Provide the [x, y] coordinate of the cell's center where the given text is located.  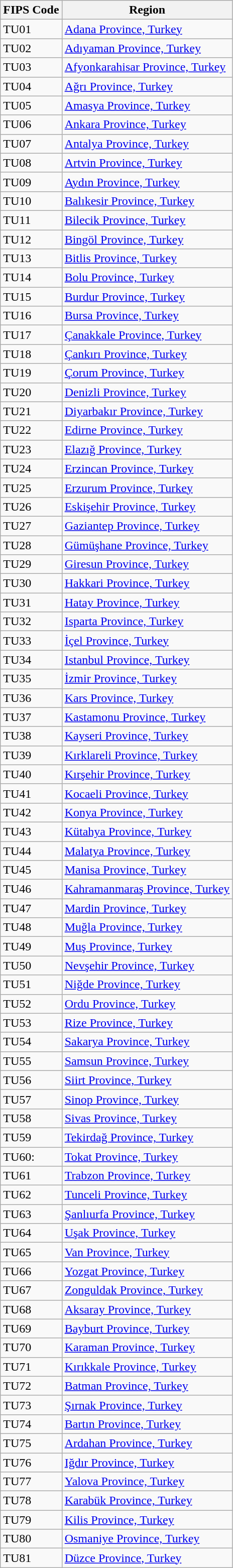
Kırklareli Province, Turkey [147, 755]
FIPS Code [31, 10]
TU35 [31, 679]
TU76 [31, 1463]
Istanbul Province, Turkey [147, 660]
Karabük Province, Turkey [147, 1501]
TU45 [31, 870]
TU66 [31, 1271]
Aksaray Province, Turkey [147, 1309]
Konya Province, Turkey [147, 812]
Kahramanmaraş Province, Turkey [147, 889]
Muş Province, Turkey [147, 946]
TU42 [31, 812]
TU38 [31, 736]
TU05 [31, 105]
TU48 [31, 927]
Bartın Province, Turkey [147, 1424]
TU29 [31, 564]
TU12 [31, 239]
Tokat Province, Turkey [147, 1156]
Bolu Province, Turkey [147, 278]
İçel Province, Turkey [147, 641]
Zonguldak Province, Turkey [147, 1290]
Adıyaman Province, Turkey [147, 48]
Kütahya Province, Turkey [147, 831]
Erzurum Province, Turkey [147, 488]
Edirne Province, Turkey [147, 430]
TU28 [31, 545]
Sinop Province, Turkey [147, 1099]
Bitlis Province, Turkey [147, 259]
TU73 [31, 1405]
Sakarya Province, Turkey [147, 1042]
Uşak Province, Turkey [147, 1233]
Van Province, Turkey [147, 1252]
Samsun Province, Turkey [147, 1061]
TU50 [31, 966]
TU71 [31, 1367]
TU47 [31, 908]
TU37 [31, 717]
TU49 [31, 946]
TU53 [31, 1023]
TU02 [31, 48]
Eskişehir Province, Turkey [147, 507]
Gümüşhane Province, Turkey [147, 545]
Aydın Province, Turkey [147, 182]
Kırıkkale Province, Turkey [147, 1367]
TU22 [31, 430]
TU56 [31, 1080]
Ankara Province, Turkey [147, 125]
TU54 [31, 1042]
Diyarbakır Province, Turkey [147, 411]
TU21 [31, 411]
Bingöl Province, Turkey [147, 239]
Tekirdağ Province, Turkey [147, 1137]
Muğla Province, Turkey [147, 927]
TU11 [31, 220]
TU36 [31, 698]
Elazığ Province, Turkey [147, 449]
TU72 [31, 1386]
Kilis Province, Turkey [147, 1520]
TU63 [31, 1214]
Isparta Province, Turkey [147, 622]
TU52 [31, 1004]
TU75 [31, 1443]
Gaziantep Province, Turkey [147, 526]
TU57 [31, 1099]
Osmaniye Province, Turkey [147, 1539]
TU08 [31, 163]
Tunceli Province, Turkey [147, 1195]
Antalya Province, Turkey [147, 144]
Kırşehir Province, Turkey [147, 774]
Hatay Province, Turkey [147, 602]
Hakkari Province, Turkey [147, 583]
Niğde Province, Turkey [147, 985]
TU81 [31, 1558]
Manisa Province, Turkey [147, 870]
Yozgat Province, Turkey [147, 1271]
Batman Province, Turkey [147, 1386]
Çankırı Province, Turkey [147, 354]
TU07 [31, 144]
Amasya Province, Turkey [147, 105]
TU78 [31, 1501]
Ağrı Province, Turkey [147, 86]
TU03 [31, 67]
Burdur Province, Turkey [147, 297]
TU74 [31, 1424]
TU64 [31, 1233]
Afyonkarahisar Province, Turkey [147, 67]
TU79 [31, 1520]
İzmir Province, Turkey [147, 679]
TU26 [31, 507]
TU34 [31, 660]
Nevşehir Province, Turkey [147, 966]
TU09 [31, 182]
Bayburt Province, Turkey [147, 1329]
TU32 [31, 622]
TU25 [31, 488]
Kocaeli Province, Turkey [147, 793]
Adana Province, Turkey [147, 29]
Çorum Province, Turkey [147, 373]
Şanlıurfa Province, Turkey [147, 1214]
TU69 [31, 1329]
TU44 [31, 851]
TU24 [31, 468]
Trabzon Province, Turkey [147, 1176]
TU30 [31, 583]
TU77 [31, 1482]
Malatya Province, Turkey [147, 851]
TU39 [31, 755]
TU68 [31, 1309]
TU01 [31, 29]
TU40 [31, 774]
TU65 [31, 1252]
Ardahan Province, Turkey [147, 1443]
TU27 [31, 526]
TU04 [31, 86]
TU20 [31, 392]
Denizli Province, Turkey [147, 392]
TU10 [31, 201]
TU62 [31, 1195]
TU18 [31, 354]
TU06 [31, 125]
TU17 [31, 335]
Kastamonu Province, Turkey [147, 717]
Erzincan Province, Turkey [147, 468]
Karaman Province, Turkey [147, 1348]
TU61 [31, 1176]
Sivas Province, Turkey [147, 1118]
TU15 [31, 297]
Kars Province, Turkey [147, 698]
TU43 [31, 831]
TU51 [31, 985]
Bilecik Province, Turkey [147, 220]
TU46 [31, 889]
TU80 [31, 1539]
TU16 [31, 316]
TU60: [31, 1156]
TU67 [31, 1290]
Rize Province, Turkey [147, 1023]
Region [147, 10]
Bursa Province, Turkey [147, 316]
Düzce Province, Turkey [147, 1558]
TU70 [31, 1348]
TU31 [31, 602]
TU55 [31, 1061]
Şırnak Province, Turkey [147, 1405]
Ordu Province, Turkey [147, 1004]
Mardin Province, Turkey [147, 908]
Iğdır Province, Turkey [147, 1463]
TU33 [31, 641]
TU19 [31, 373]
TU14 [31, 278]
Kayseri Province, Turkey [147, 736]
Artvin Province, Turkey [147, 163]
Balıkesir Province, Turkey [147, 201]
TU58 [31, 1118]
Giresun Province, Turkey [147, 564]
TU59 [31, 1137]
Siirt Province, Turkey [147, 1080]
TU13 [31, 259]
TU23 [31, 449]
TU41 [31, 793]
Çanakkale Province, Turkey [147, 335]
Yalova Province, Turkey [147, 1482]
